Determine the (x, y) coordinate at the center of the cell enclosing the given text.  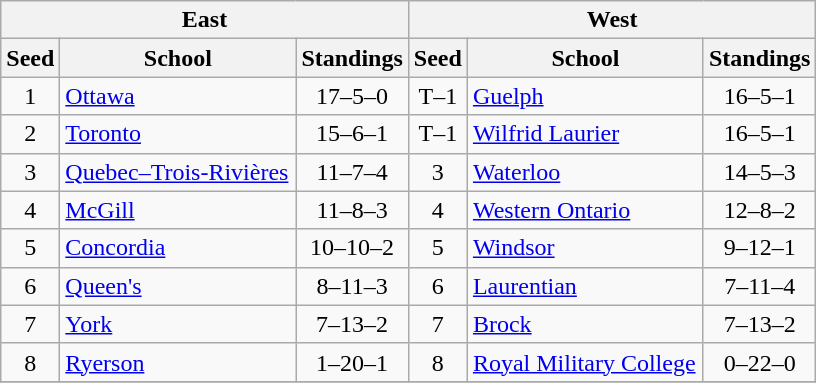
9–12–1 (759, 248)
Queen's (178, 286)
15–6–1 (352, 134)
11–8–3 (352, 210)
Ottawa (178, 96)
York (178, 324)
17–5–0 (352, 96)
7–11–4 (759, 286)
1–20–1 (352, 362)
8–11–3 (352, 286)
Laurentian (585, 286)
Ryerson (178, 362)
Brock (585, 324)
Royal Military College (585, 362)
Quebec–Trois-Rivières (178, 172)
Western Ontario (585, 210)
0–22–0 (759, 362)
12–8–2 (759, 210)
2 (30, 134)
1 (30, 96)
Toronto (178, 134)
Concordia (178, 248)
14–5–3 (759, 172)
Wilfrid Laurier (585, 134)
Waterloo (585, 172)
East (205, 20)
Guelph (585, 96)
10–10–2 (352, 248)
West (612, 20)
Windsor (585, 248)
11–7–4 (352, 172)
McGill (178, 210)
